Output the (x, y) coordinate of the center of the cell containing the given text.  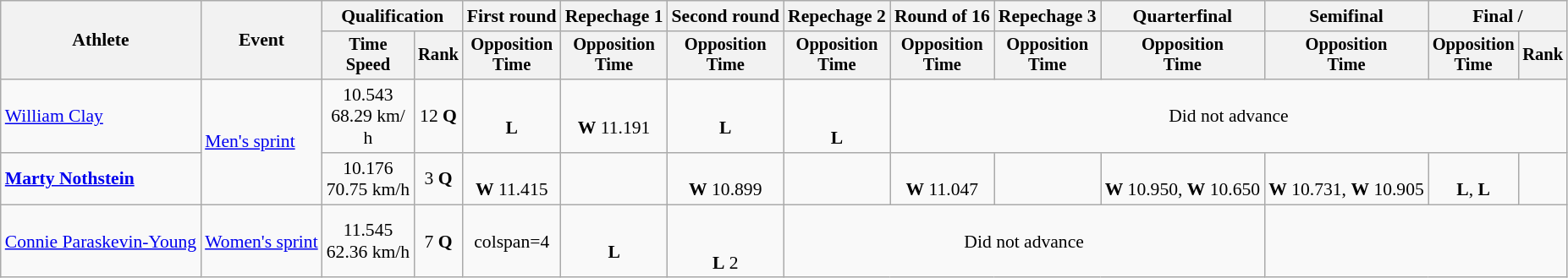
W 10.950, W 10.650 (1183, 179)
W 11.047 (943, 179)
Connie Paraskevin-Young (101, 242)
W 11.191 (614, 117)
L, L (1474, 179)
W 10.899 (726, 179)
Qualification (393, 16)
12 Q (438, 117)
colspan=4 (512, 242)
First round (512, 16)
L 2 (726, 242)
Women's sprint (261, 242)
Athlete (101, 41)
William Clay (101, 117)
11.54562.36 km/h (368, 242)
Repechage 1 (614, 16)
Round of 16 (943, 16)
W 11.415 (512, 179)
Men's sprint (261, 142)
Marty Nothstein (101, 179)
10.17670.75 km/h (368, 179)
Event (261, 41)
3 Q (438, 179)
10.54368.29 km/h (368, 117)
TimeSpeed (368, 56)
Semifinal (1346, 16)
Quarterfinal (1183, 16)
Second round (726, 16)
Repechage 3 (1048, 16)
Repechage 2 (837, 16)
W 10.731, W 10.905 (1346, 179)
Final / (1498, 16)
7 Q (438, 242)
